Detect which cell encompasses the target text, then output its [x, y] center coordinate. 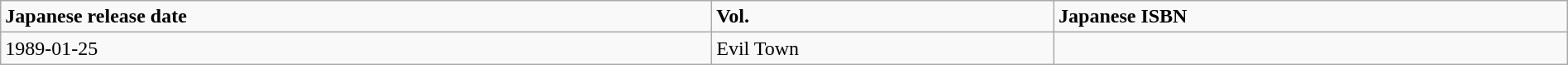
Vol. [883, 17]
Japanese ISBN [1312, 17]
1989-01-25 [356, 48]
Japanese release date [356, 17]
Evil Town [883, 48]
